Locate the cell with the specified text and output its (x, y) center coordinate. 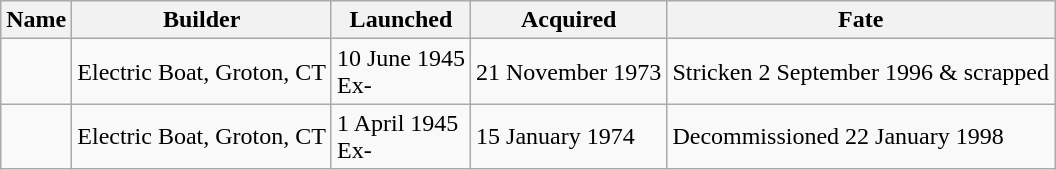
Builder (202, 20)
10 June 1945Ex- (400, 72)
Acquired (569, 20)
Launched (400, 20)
Decommissioned 22 January 1998 (861, 136)
Fate (861, 20)
21 November 1973 (569, 72)
Stricken 2 September 1996 & scrapped (861, 72)
Name (36, 20)
1 April 1945Ex- (400, 136)
15 January 1974 (569, 136)
